Capture the cell that displays the provided text and extract its [X, Y] central coordinate. 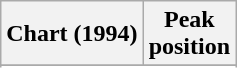
Peakposition [189, 34]
Chart (1994) [72, 34]
